Scan for the cell matching the given text and deliver its (X, Y) coordinate at center. 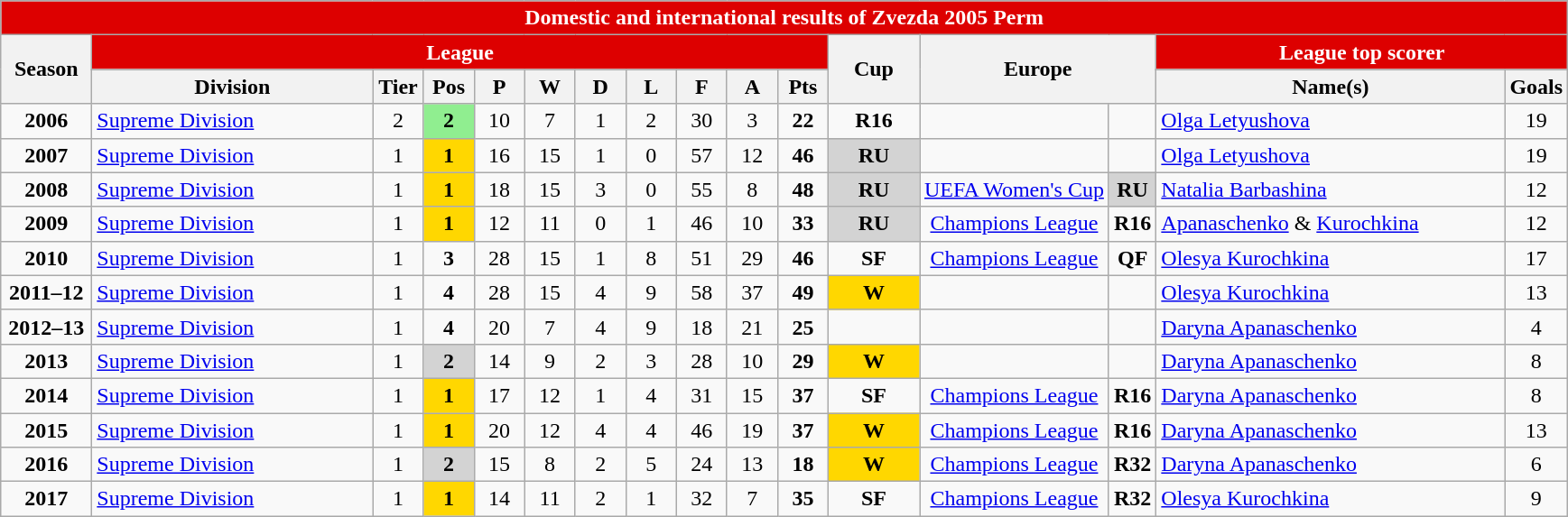
2010 (47, 258)
Division (233, 87)
6 (1536, 465)
2014 (47, 395)
Cup (874, 69)
L (651, 87)
22 (803, 121)
2013 (47, 361)
League top scorer (1362, 52)
21 (752, 327)
2012–13 (47, 327)
F (701, 87)
2009 (47, 224)
55 (701, 189)
30 (701, 121)
2017 (47, 499)
Domestic and international results of Zvezda 2005 Perm (784, 18)
Pos (449, 87)
48 (803, 189)
25 (803, 327)
5 (651, 465)
D (600, 87)
58 (701, 292)
Name(s) (1331, 87)
League (460, 52)
A (752, 87)
Apanaschenko & Kurochkina (1331, 224)
2015 (47, 430)
Goals (1536, 87)
33 (803, 224)
Season (47, 69)
Natalia Barbashina (1331, 189)
2008 (47, 189)
2016 (47, 465)
2011–12 (47, 292)
24 (701, 465)
51 (701, 258)
35 (803, 499)
P (499, 87)
Pts (803, 87)
2007 (47, 155)
57 (701, 155)
31 (701, 395)
QF (1132, 258)
2006 (47, 121)
16 (499, 155)
UEFA Women's Cup (1014, 189)
Tier (398, 87)
32 (701, 499)
49 (803, 292)
Europe (1037, 69)
